Capture the cell that displays the provided text and extract its [X, Y] central coordinate. 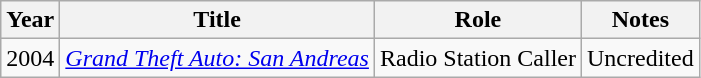
Uncredited [640, 58]
2004 [30, 58]
Radio Station Caller [478, 58]
Role [478, 20]
Grand Theft Auto: San Andreas [218, 58]
Title [218, 20]
Year [30, 20]
Notes [640, 20]
